Search for the cell housing the specified text and yield its (X, Y) center coordinate. 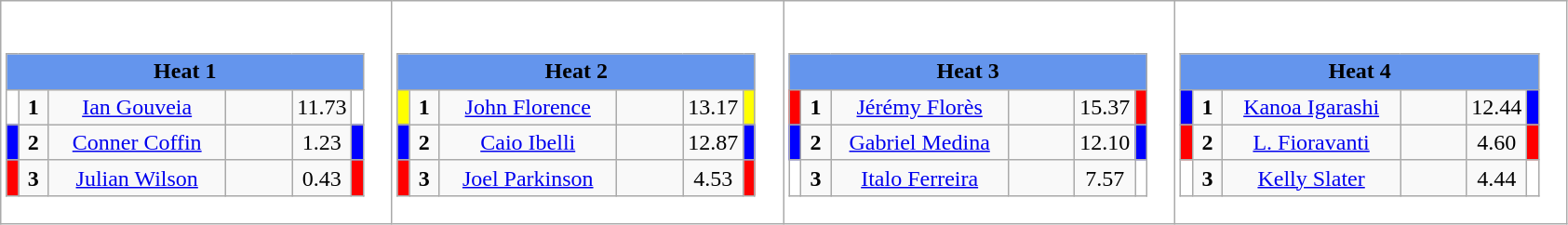
7.57 (1106, 178)
1.23 (322, 142)
Heat 4 (1360, 72)
12.87 (713, 142)
13.17 (713, 107)
Heat 2 (576, 72)
Conner Coffin (138, 142)
John Florence (529, 107)
Julian Wilson (138, 178)
Heat 1 1 Ian Gouveia 11.73 2 Conner Coffin 1.23 3 Julian Wilson 0.43 (196, 112)
4.60 (1496, 142)
Joel Parkinson (529, 178)
Heat 3 (968, 72)
L. Fioravanti (1312, 142)
Heat 3 1 Jérémy Florès 15.37 2 Gabriel Medina 12.10 3 Italo Ferreira 7.57 (979, 112)
12.10 (1106, 142)
Ian Gouveia (138, 107)
4.53 (713, 178)
Heat 4 1 Kanoa Igarashi 12.44 2 L. Fioravanti 4.60 3 Kelly Slater 4.44 (1372, 112)
Caio Ibelli (529, 142)
15.37 (1106, 107)
Kanoa Igarashi (1312, 107)
Kelly Slater (1312, 178)
12.44 (1496, 107)
Gabriel Medina (919, 142)
0.43 (322, 178)
Italo Ferreira (919, 178)
Jérémy Florès (919, 107)
Heat 1 (184, 72)
Heat 2 1 John Florence 13.17 2 Caio Ibelli 12.87 3 Joel Parkinson 4.53 (588, 112)
4.44 (1496, 178)
11.73 (322, 107)
